Pinpoint the cell where the given text exists, returning its (x, y) midpoint coordinate. 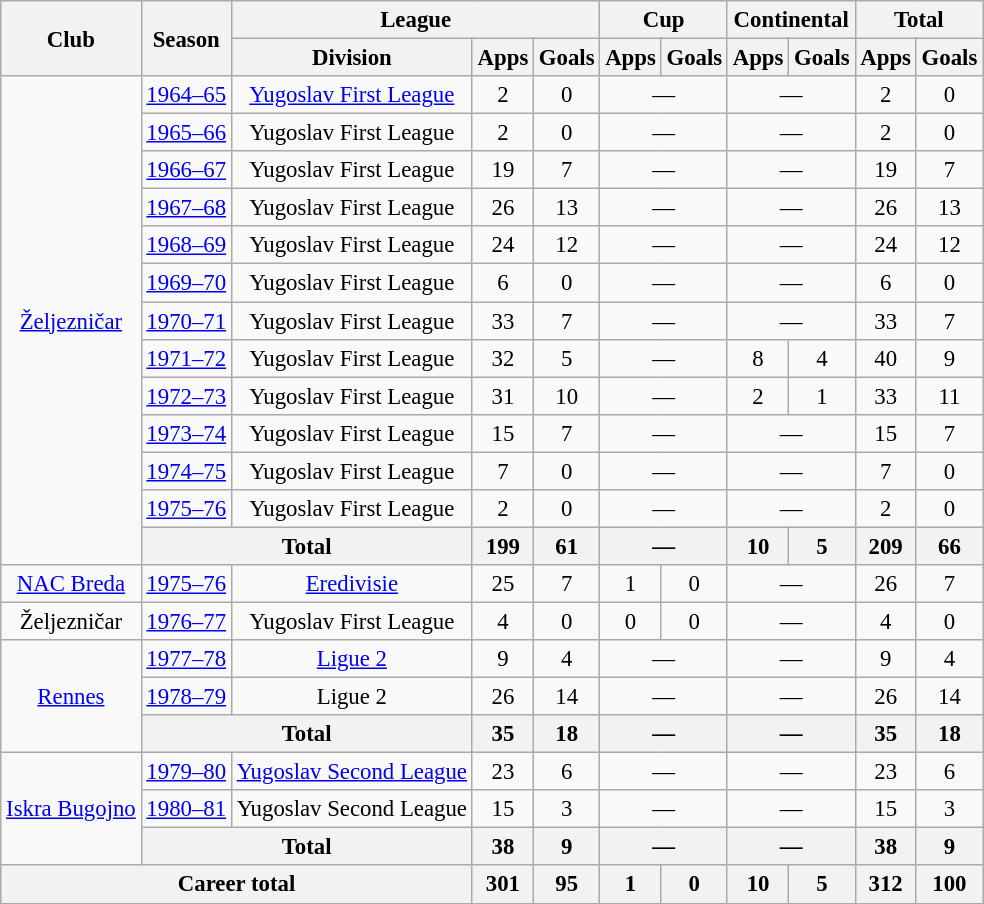
Iskra Bugojno (71, 810)
Cup (664, 20)
Continental (791, 20)
11 (949, 396)
Rennes (71, 696)
61 (567, 546)
NAC Breda (71, 584)
1978–79 (186, 697)
1977–78 (186, 659)
40 (886, 358)
1964–65 (186, 95)
1976–77 (186, 621)
199 (502, 546)
95 (567, 885)
1972–73 (186, 396)
1965–66 (186, 133)
1968–69 (186, 245)
1967–68 (186, 208)
32 (502, 358)
1966–67 (186, 170)
31 (502, 396)
209 (886, 546)
1979–80 (186, 772)
Eredivisie (352, 584)
Season (186, 38)
1973–74 (186, 433)
League (415, 20)
25 (502, 584)
1974–75 (186, 471)
Career total (237, 885)
1980–81 (186, 809)
1970–71 (186, 321)
1969–70 (186, 283)
Division (352, 58)
66 (949, 546)
100 (949, 885)
312 (886, 885)
8 (758, 358)
Club (71, 38)
1971–72 (186, 358)
301 (502, 885)
